From the cell containing the given text, extract its center point as (x, y) coordinate. 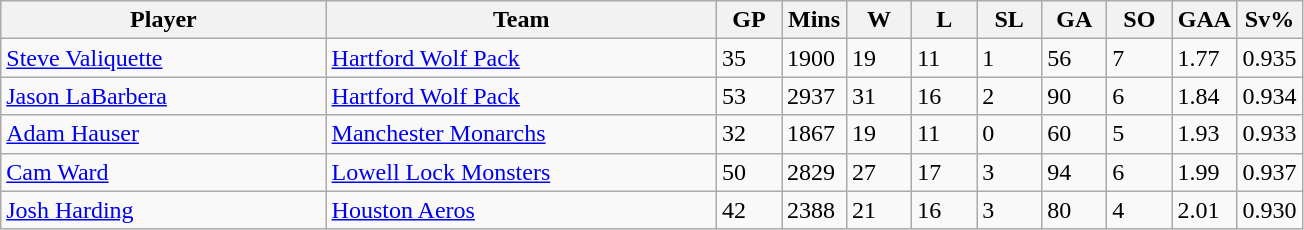
0.937 (1270, 172)
80 (1074, 210)
56 (1074, 58)
60 (1074, 134)
2.01 (1204, 210)
Manchester Monarchs (521, 134)
2 (1010, 96)
Houston Aeros (521, 210)
Steve Valiquette (164, 58)
0.933 (1270, 134)
2388 (814, 210)
27 (880, 172)
1.84 (1204, 96)
GP (748, 20)
1867 (814, 134)
2937 (814, 96)
0 (1010, 134)
0.935 (1270, 58)
Cam Ward (164, 172)
42 (748, 210)
90 (1074, 96)
21 (880, 210)
35 (748, 58)
Mins (814, 20)
SO (1140, 20)
94 (1074, 172)
1.93 (1204, 134)
L (944, 20)
0.934 (1270, 96)
32 (748, 134)
2829 (814, 172)
1.99 (1204, 172)
GA (1074, 20)
Team (521, 20)
53 (748, 96)
0.930 (1270, 210)
1 (1010, 58)
31 (880, 96)
17 (944, 172)
50 (748, 172)
SL (1010, 20)
W (880, 20)
7 (1140, 58)
5 (1140, 134)
Jason LaBarbera (164, 96)
4 (1140, 210)
Josh Harding (164, 210)
GAA (1204, 20)
Player (164, 20)
Adam Hauser (164, 134)
1.77 (1204, 58)
1900 (814, 58)
Lowell Lock Monsters (521, 172)
Sv% (1270, 20)
